Output the (x, y) coordinate of the center of the cell containing the given text.  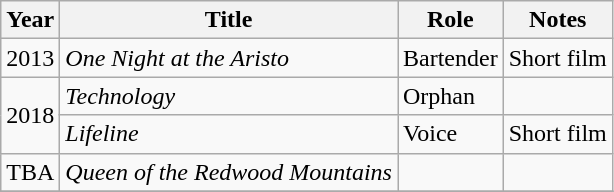
2018 (30, 115)
One Night at the Aristo (229, 58)
Year (30, 20)
Title (229, 20)
TBA (30, 172)
Queen of the Redwood Mountains (229, 172)
Voice (451, 134)
Orphan (451, 96)
Notes (558, 20)
Role (451, 20)
Bartender (451, 58)
Technology (229, 96)
2013 (30, 58)
Lifeline (229, 134)
